Output the (x, y) coordinate of the center of the cell containing the given text.  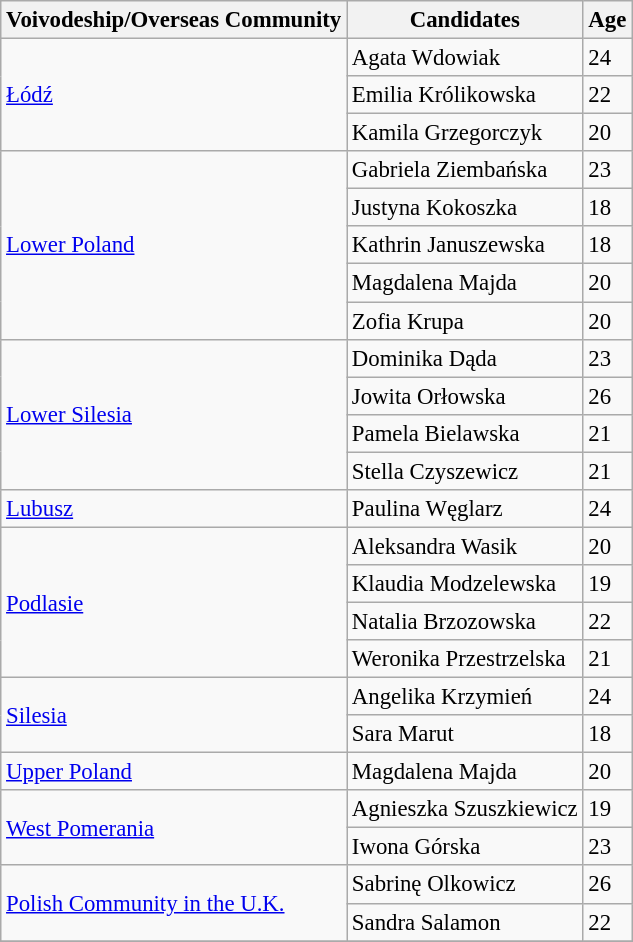
Sabrinę Olkowicz (465, 885)
Polish Community in the U.K. (174, 904)
Candidates (465, 20)
Angelika Krzymień (465, 697)
Emilia Królikowska (465, 95)
Sara Marut (465, 734)
Weronika Przestrzelska (465, 659)
Zofia Krupa (465, 321)
Agnieszka Szuszkiewicz (465, 809)
Aleksandra Wasik (465, 546)
Podlasie (174, 602)
Łódź (174, 96)
Lower Silesia (174, 414)
Kamila Grzegorczyk (465, 133)
Paulina Węglarz (465, 509)
Lower Poland (174, 245)
Klaudia Modzelewska (465, 584)
Natalia Brzozowska (465, 621)
Justyna Kokoszka (465, 208)
Stella Czyszewicz (465, 471)
Dominika Dąda (465, 358)
Pamela Bielawska (465, 433)
Sandra Salamon (465, 922)
Jowita Orłowska (465, 396)
Agata Wdowiak (465, 58)
Gabriela Ziembańska (465, 170)
Age (608, 20)
Lubusz (174, 509)
Iwona Górska (465, 847)
Silesia (174, 716)
West Pomerania (174, 828)
Upper Poland (174, 772)
Voivodeship/Overseas Community (174, 20)
Kathrin Januszewska (465, 245)
